Return the (x, y) coordinate for the center point of the cell that contains the specified text.  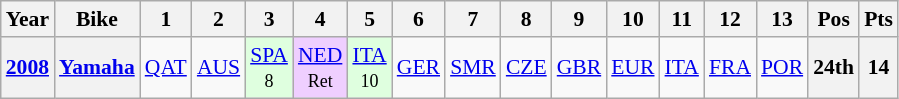
12 (730, 19)
13 (782, 19)
ITA10 (369, 68)
11 (682, 19)
QAT (166, 68)
Bike (97, 19)
10 (632, 19)
5 (369, 19)
9 (580, 19)
ITA (682, 68)
SPA8 (269, 68)
CZE (526, 68)
POR (782, 68)
Pos (834, 19)
GER (418, 68)
2008 (28, 68)
FRA (730, 68)
1 (166, 19)
4 (320, 19)
GBR (580, 68)
AUS (218, 68)
14 (878, 68)
6 (418, 19)
3 (269, 19)
NEDRet (320, 68)
EUR (632, 68)
24th (834, 68)
SMR (473, 68)
Yamaha (97, 68)
2 (218, 19)
7 (473, 19)
Year (28, 19)
Pts (878, 19)
8 (526, 19)
